Output the [X, Y] coordinate of the center of the cell containing the given text.  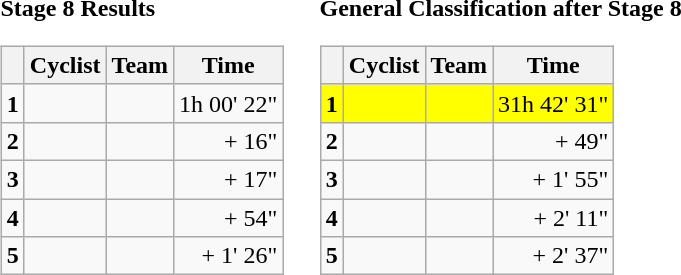
1h 00' 22" [228, 103]
31h 42' 31" [554, 103]
+ 1' 26" [228, 256]
+ 1' 55" [554, 179]
+ 2' 11" [554, 217]
+ 16" [228, 141]
+ 49" [554, 141]
+ 2' 37" [554, 256]
+ 54" [228, 217]
+ 17" [228, 179]
